Provide the [x, y] coordinate of the cell's center where the given text is located.  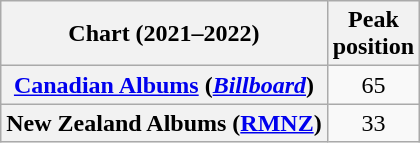
33 [373, 123]
Chart (2021–2022) [164, 34]
Peakposition [373, 34]
65 [373, 85]
New Zealand Albums (RMNZ) [164, 123]
Canadian Albums (Billboard) [164, 85]
